Search for the cell housing the specified text and yield its [X, Y] center coordinate. 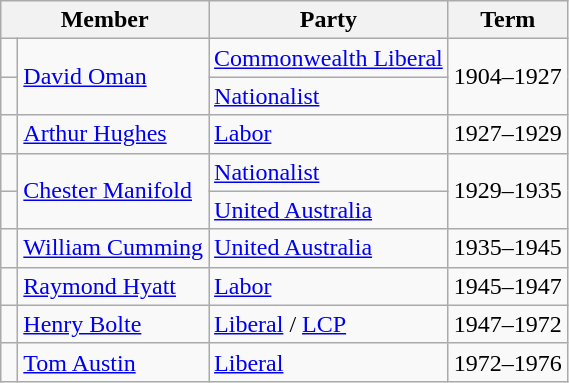
1935–1945 [508, 248]
Liberal [329, 362]
Party [329, 20]
1945–1947 [508, 286]
Arthur Hughes [114, 134]
Chester Manifold [114, 191]
1972–1976 [508, 362]
1947–1972 [508, 324]
1927–1929 [508, 134]
Term [508, 20]
William Cumming [114, 248]
David Oman [114, 77]
1929–1935 [508, 191]
Commonwealth Liberal [329, 58]
Member [105, 20]
Liberal / LCP [329, 324]
Henry Bolte [114, 324]
Raymond Hyatt [114, 286]
1904–1927 [508, 77]
Tom Austin [114, 362]
